Extract the (x, y) coordinate from the center of the cell holding the provided text.  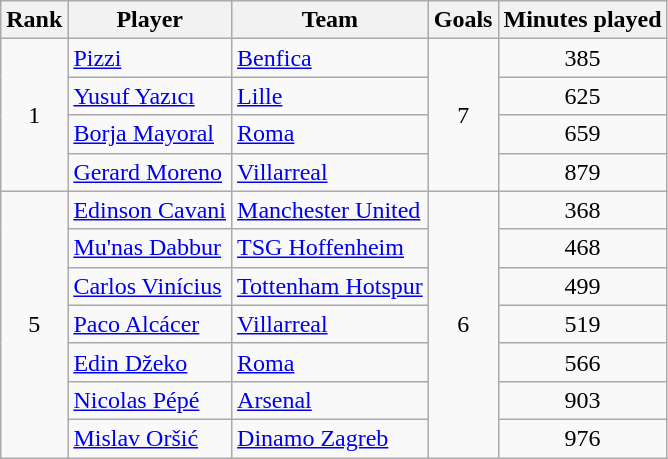
TSG Hoffenheim (330, 248)
6 (463, 324)
Mu'nas Dabbur (150, 248)
385 (582, 58)
625 (582, 96)
879 (582, 172)
976 (582, 438)
Arsenal (330, 400)
Tottenham Hotspur (330, 286)
Lille (330, 96)
5 (34, 324)
Carlos Vinícius (150, 286)
903 (582, 400)
659 (582, 134)
368 (582, 210)
499 (582, 286)
Edinson Cavani (150, 210)
Manchester United (330, 210)
Borja Mayoral (150, 134)
468 (582, 248)
Paco Alcácer (150, 324)
Edin Džeko (150, 362)
7 (463, 115)
Dinamo Zagreb (330, 438)
Yusuf Yazıcı (150, 96)
519 (582, 324)
Player (150, 20)
Team (330, 20)
Benfica (330, 58)
1 (34, 115)
Rank (34, 20)
566 (582, 362)
Minutes played (582, 20)
Nicolas Pépé (150, 400)
Mislav Oršić (150, 438)
Pizzi (150, 58)
Gerard Moreno (150, 172)
Goals (463, 20)
